Search for the cell housing the specified text and yield its (x, y) center coordinate. 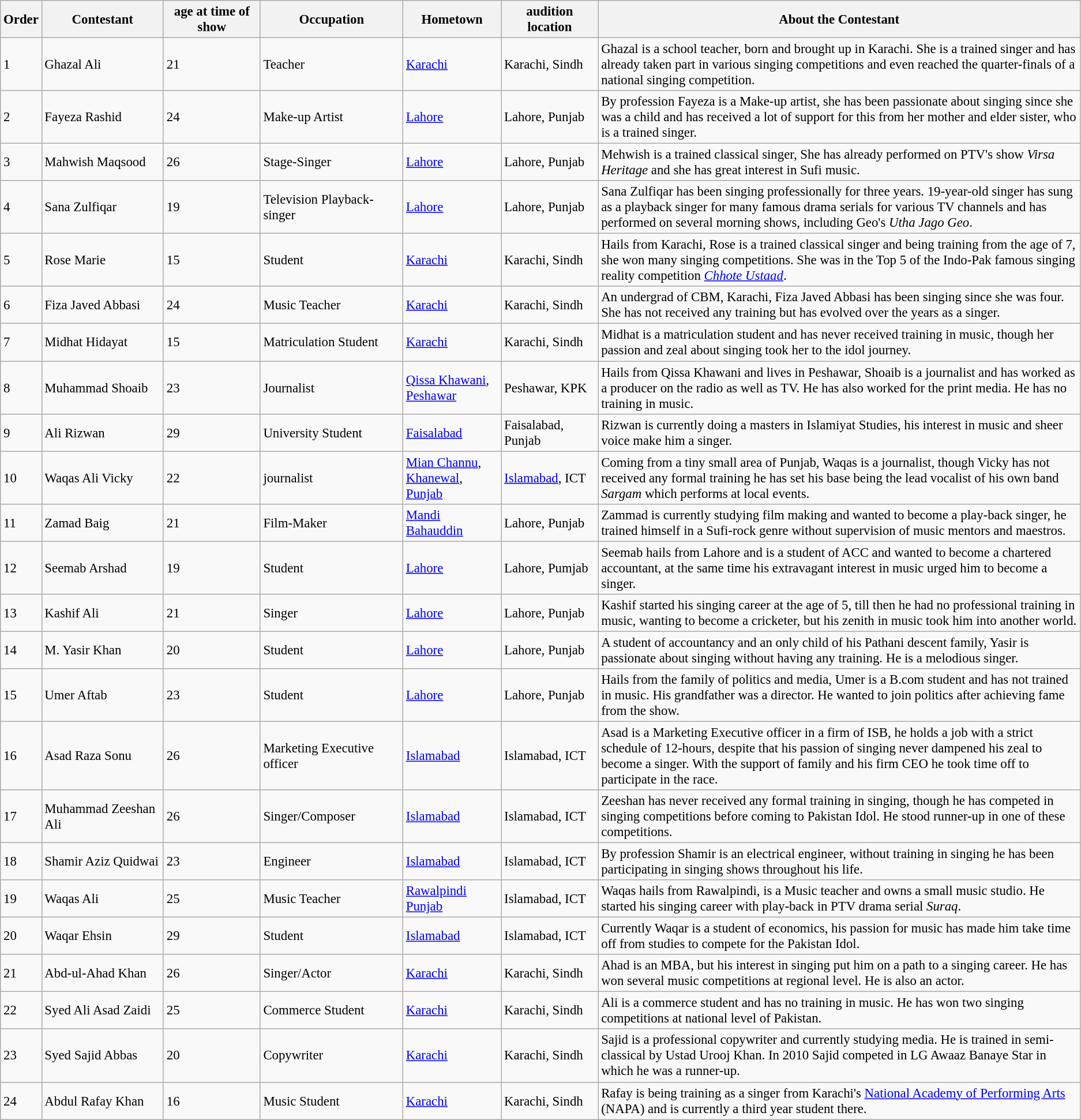
10 (21, 478)
Currently Waqar is a student of economics, his passion for music has made him take time off from studies to compete for the Pakistan Idol. (839, 936)
Journalist (331, 388)
Lahore, Pumjab (550, 568)
Copywriter (331, 1056)
Midhat Hidayat (103, 343)
Qissa Khawani,Peshawar (452, 388)
17 (21, 816)
Rafay is being training as a singer from Karachi's National Academy of Performing Arts (NAPA) and is currently a third year student there. (839, 1101)
Zamad Baig (103, 523)
Matriculation Student (331, 343)
Faisalabad, Punjab (550, 433)
5 (21, 260)
Waqas Ali Vicky (103, 478)
Mahwish Maqsood (103, 163)
12 (21, 568)
Kashif Ali (103, 613)
Music Student (331, 1101)
Asad Raza Sonu (103, 756)
2 (21, 117)
Abdul Rafay Khan (103, 1101)
Rizwan is currently doing a masters in Islamiyat Studies, his interest in music and sheer voice make him a singer. (839, 433)
4 (21, 207)
Muhammad Zeeshan Ali (103, 816)
Teacher (331, 65)
Mandi Bahauddin (452, 523)
Hometown (452, 20)
3 (21, 163)
Shamir Aziz Quidwai (103, 862)
13 (21, 613)
Seemab Arshad (103, 568)
Make-up Artist (331, 117)
8 (21, 388)
M. Yasir Khan (103, 650)
9 (21, 433)
Engineer (331, 862)
Contestant (103, 20)
Order (21, 20)
Peshawar, KPK (550, 388)
Waqar Ehsin (103, 936)
Faisalabad (452, 433)
18 (21, 862)
Mian Channu,Khanewal, Punjab (452, 478)
Singer/Actor (331, 973)
audition location (550, 20)
Fiza Javed Abbasi (103, 305)
Midhat is a matriculation student and has never received training in music, though her passion and zeal about singing took her to the idol journey. (839, 343)
Syed Sajid Abbas (103, 1056)
Film-Maker (331, 523)
Ghazal Ali (103, 65)
Singer (331, 613)
journalist (331, 478)
Stage-Singer (331, 163)
University Student (331, 433)
Fayeza Rashid (103, 117)
Singer/Composer (331, 816)
11 (21, 523)
About the Contestant (839, 20)
1 (21, 65)
Commerce Student (331, 1011)
Rose Marie (103, 260)
By profession Shamir is an electrical engineer, without training in singing he has been participating in singing shows throughout his life. (839, 862)
Syed Ali Asad Zaidi (103, 1011)
age at time of show (212, 20)
Television Playback-singer (331, 207)
Ali Rizwan (103, 433)
7 (21, 343)
Muhammad Shoaib (103, 388)
Umer Aftab (103, 695)
6 (21, 305)
14 (21, 650)
Sana Zulfiqar (103, 207)
Ali is a commerce student and has no training in music. He has won two singing competitions at national level of Pakistan. (839, 1011)
Mehwish is a trained classical singer, She has already performed on PTV's show Virsa Heritage and she has great interest in Sufi music. (839, 163)
Occupation (331, 20)
Marketing Executive officer (331, 756)
Abd-ul-Ahad Khan (103, 973)
Waqas Ali (103, 899)
Rawalpindi Punjab (452, 899)
